For the text-containing cell, return its midpoint in (x, y) coordinate format. 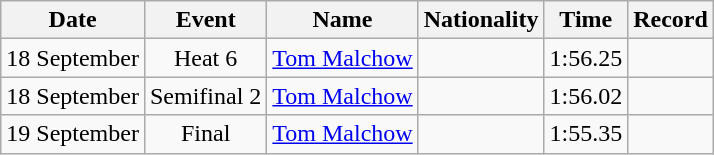
Final (205, 134)
1:56.02 (586, 96)
Nationality (481, 20)
1:56.25 (586, 58)
19 September (73, 134)
1:55.35 (586, 134)
Time (586, 20)
Event (205, 20)
Date (73, 20)
Heat 6 (205, 58)
Record (671, 20)
Name (342, 20)
Semifinal 2 (205, 96)
